Identify which cell holds the provided text, then report its [x, y] central coordinate. 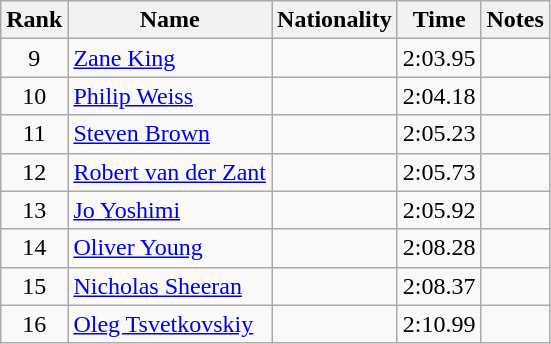
Jo Yoshimi [170, 210]
Oliver Young [170, 248]
2:03.95 [439, 58]
11 [34, 134]
Time [439, 20]
Notes [515, 20]
16 [34, 324]
Rank [34, 20]
2:05.73 [439, 172]
Name [170, 20]
2:04.18 [439, 96]
2:05.23 [439, 134]
Philip Weiss [170, 96]
13 [34, 210]
10 [34, 96]
9 [34, 58]
12 [34, 172]
14 [34, 248]
Robert van der Zant [170, 172]
2:08.37 [439, 286]
2:05.92 [439, 210]
Zane King [170, 58]
Nicholas Sheeran [170, 286]
Nationality [335, 20]
2:10.99 [439, 324]
15 [34, 286]
Oleg Tsvetkovskiy [170, 324]
2:08.28 [439, 248]
Steven Brown [170, 134]
